Determine the [x, y] coordinate at the center of the cell enclosing the given text.  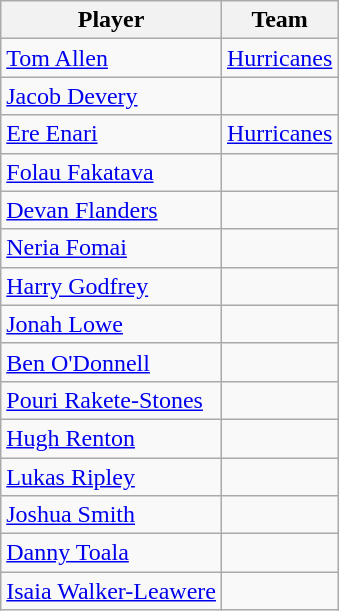
Folau Fakatava [112, 172]
Joshua Smith [112, 515]
Player [112, 20]
Neria Fomai [112, 248]
Pouri Rakete-Stones [112, 400]
Danny Toala [112, 553]
Jacob Devery [112, 96]
Team [279, 20]
Jonah Lowe [112, 324]
Lukas Ripley [112, 477]
Isaia Walker-Leawere [112, 591]
Ere Enari [112, 134]
Harry Godfrey [112, 286]
Ben O'Donnell [112, 362]
Tom Allen [112, 58]
Devan Flanders [112, 210]
Hugh Renton [112, 438]
